Scan for the cell matching the given text and deliver its (x, y) coordinate at center. 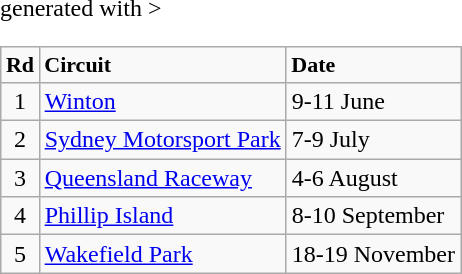
9-11 June (373, 102)
5 (20, 254)
8-10 September (373, 216)
4-6 August (373, 178)
1 (20, 102)
Queensland Raceway (162, 178)
Circuit (162, 65)
Rd (20, 65)
Date (373, 65)
Winton (162, 102)
4 (20, 216)
Phillip Island (162, 216)
2 (20, 140)
3 (20, 178)
Wakefield Park (162, 254)
18-19 November (373, 254)
Sydney Motorsport Park (162, 140)
7-9 July (373, 140)
